Determine the (X, Y) coordinate at the center of the cell enclosing the given text.  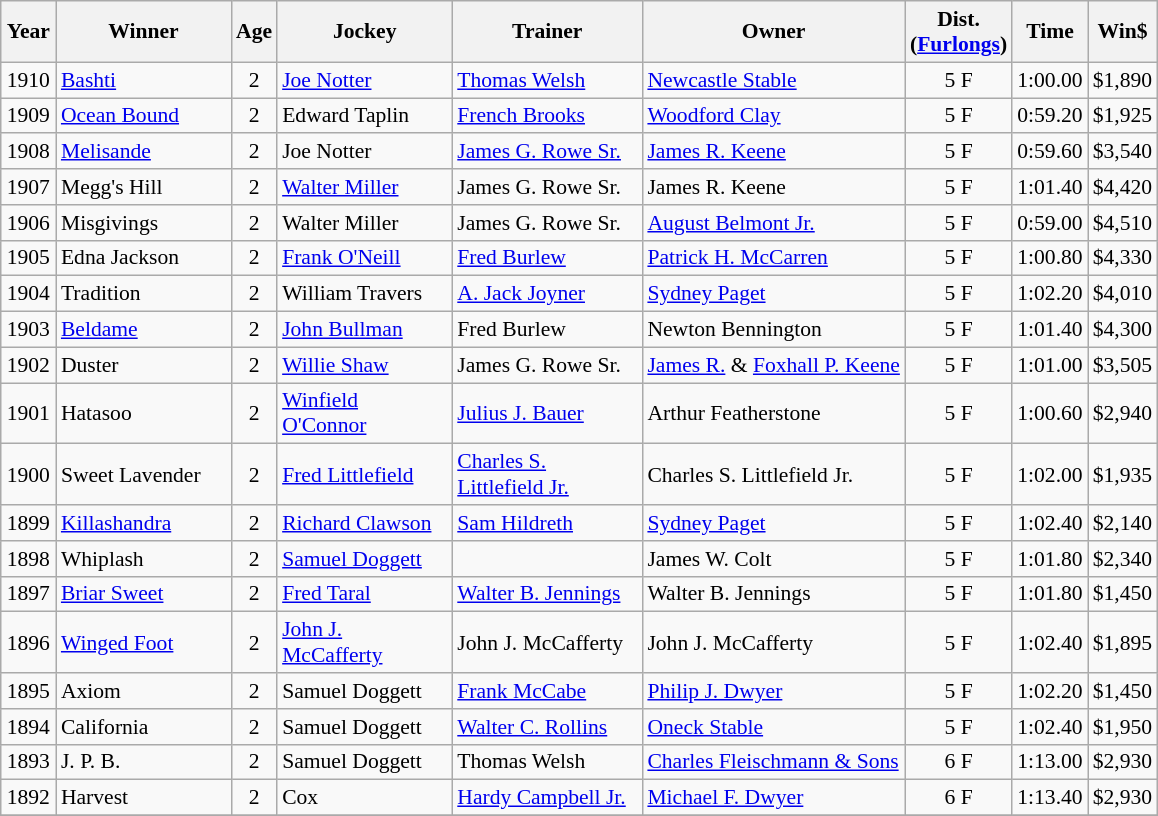
1903 (28, 330)
$1,890 (1122, 80)
Misgivings (144, 223)
Axiom (144, 691)
Cox (364, 798)
$4,010 (1122, 294)
Hatasoo (144, 414)
$3,540 (1122, 152)
Sweet Lavender (144, 474)
John Bullman (364, 330)
Dist. (Furlongs) (958, 32)
$4,420 (1122, 187)
1:13.40 (1050, 798)
$2,940 (1122, 414)
Owner (774, 32)
Michael F. Dwyer (774, 798)
1900 (28, 474)
Fred Taral (364, 594)
$3,505 (1122, 365)
Trainer (547, 32)
1904 (28, 294)
$1,895 (1122, 642)
Whiplash (144, 559)
Killashandra (144, 523)
0:59.20 (1050, 116)
1910 (28, 80)
California (144, 727)
$1,925 (1122, 116)
1:00.00 (1050, 80)
1909 (28, 116)
1905 (28, 258)
Edward Taplin (364, 116)
Willie Shaw (364, 365)
August Belmont Jr. (774, 223)
Winner (144, 32)
Frank O'Neill (364, 258)
1902 (28, 365)
1:00.80 (1050, 258)
$4,510 (1122, 223)
Year (28, 32)
Julius J. Bauer (547, 414)
Patrick H. McCarren (774, 258)
1894 (28, 727)
Walter C. Rollins (547, 727)
French Brooks (547, 116)
1901 (28, 414)
Duster (144, 365)
Bashti (144, 80)
Hardy Campbell Jr. (547, 798)
Newton Bennington (774, 330)
J. P. B. (144, 762)
$2,140 (1122, 523)
Philip J. Dwyer (774, 691)
Richard Clawson (364, 523)
Winged Foot (144, 642)
Charles Fleischmann & Sons (774, 762)
Age (254, 32)
1896 (28, 642)
1893 (28, 762)
1:13.00 (1050, 762)
Megg's Hill (144, 187)
Oneck Stable (774, 727)
Jockey (364, 32)
0:59.60 (1050, 152)
Arthur Featherstone (774, 414)
1:02.00 (1050, 474)
Tradition (144, 294)
Newcastle Stable (774, 80)
1899 (28, 523)
1898 (28, 559)
A. Jack Joyner (547, 294)
$2,340 (1122, 559)
Beldame (144, 330)
Briar Sweet (144, 594)
$4,300 (1122, 330)
James W. Colt (774, 559)
Win$ (1122, 32)
Harvest (144, 798)
0:59.00 (1050, 223)
1897 (28, 594)
Woodford Clay (774, 116)
Sam Hildreth (547, 523)
Frank McCabe (547, 691)
1895 (28, 691)
1:00.60 (1050, 414)
Winfield O'Connor (364, 414)
1908 (28, 152)
$1,935 (1122, 474)
Ocean Bound (144, 116)
$1,950 (1122, 727)
1892 (28, 798)
James R. & Foxhall P. Keene (774, 365)
$4,330 (1122, 258)
1906 (28, 223)
Melisande (144, 152)
1:01.00 (1050, 365)
1907 (28, 187)
Edna Jackson (144, 258)
Time (1050, 32)
Fred Littlefield (364, 474)
William Travers (364, 294)
